From the cell containing the given text, extract its center point as [X, Y] coordinate. 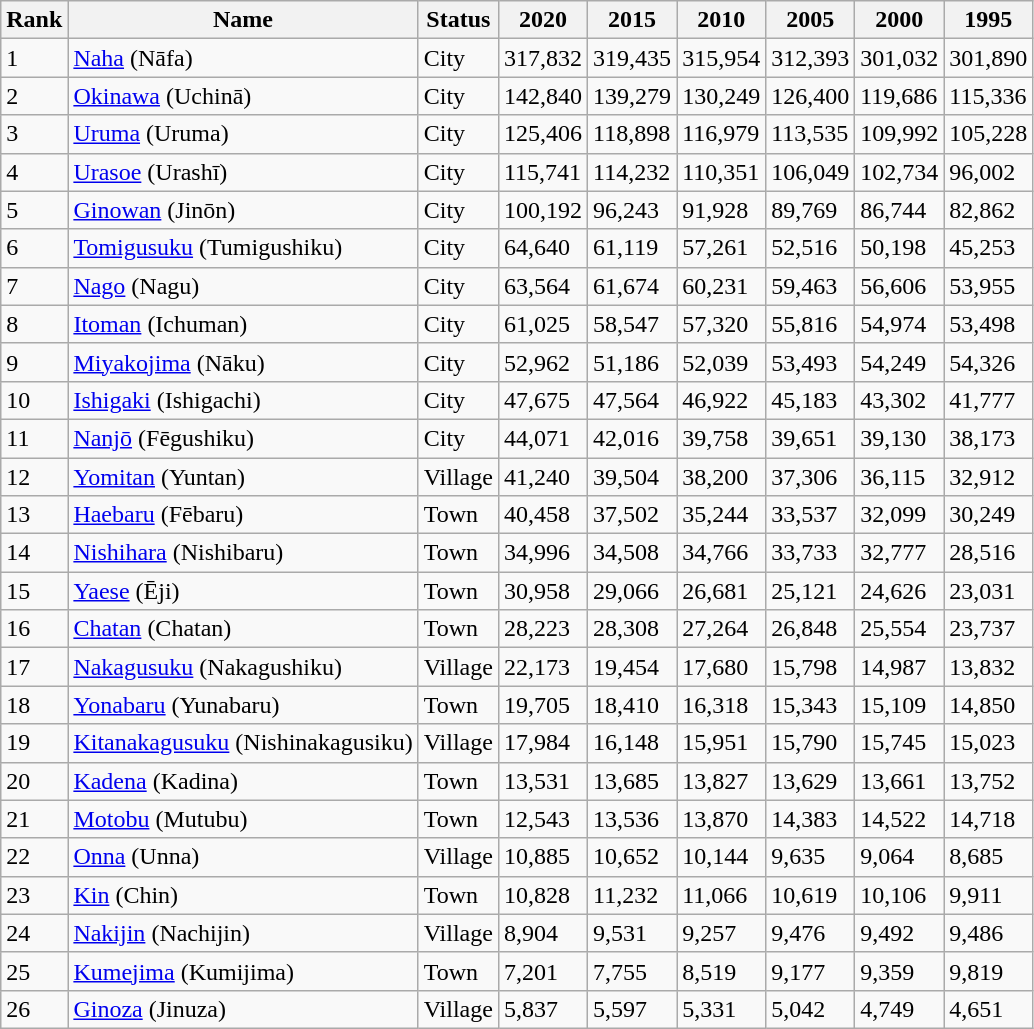
12,543 [542, 819]
52,516 [810, 248]
9,177 [810, 971]
17,984 [542, 743]
19,454 [632, 667]
8 [34, 324]
32,777 [900, 553]
18,410 [632, 705]
130,249 [722, 96]
Yonabaru (Yunabaru) [243, 705]
15,745 [900, 743]
61,025 [542, 324]
14,383 [810, 819]
115,336 [988, 96]
142,840 [542, 96]
10,106 [900, 895]
15,343 [810, 705]
1995 [988, 20]
Nakagusuku (Nakagushiku) [243, 667]
34,508 [632, 553]
10,828 [542, 895]
319,435 [632, 58]
33,733 [810, 553]
44,071 [542, 438]
9,486 [988, 933]
11,066 [722, 895]
3 [34, 134]
Ginowan (Jinōn) [243, 210]
25,121 [810, 591]
45,253 [988, 248]
52,962 [542, 362]
23,031 [988, 591]
2015 [632, 20]
64,640 [542, 248]
12 [34, 477]
6 [34, 248]
2010 [722, 20]
30,958 [542, 591]
19 [34, 743]
39,651 [810, 438]
25,554 [900, 629]
42,016 [632, 438]
Miyakojima (Nāku) [243, 362]
109,992 [900, 134]
Kitanakagusuku (Nishinakagusiku) [243, 743]
52,039 [722, 362]
Kumejima (Kumijima) [243, 971]
13,661 [900, 781]
7,755 [632, 971]
4,749 [900, 1009]
5,042 [810, 1009]
46,922 [722, 400]
26 [34, 1009]
9 [34, 362]
Haebaru (Fēbaru) [243, 515]
91,928 [722, 210]
2005 [810, 20]
13,536 [632, 819]
Uruma (Uruma) [243, 134]
139,279 [632, 96]
5 [34, 210]
22,173 [542, 667]
11,232 [632, 895]
Chatan (Chatan) [243, 629]
Tomigusuku (Tumigushiku) [243, 248]
37,306 [810, 477]
34,996 [542, 553]
7 [34, 286]
41,777 [988, 400]
96,243 [632, 210]
60,231 [722, 286]
16 [34, 629]
312,393 [810, 58]
Nago (Nagu) [243, 286]
9,635 [810, 857]
43,302 [900, 400]
10,144 [722, 857]
37,502 [632, 515]
54,249 [900, 362]
14 [34, 553]
26,681 [722, 591]
89,769 [810, 210]
Kadena (Kadina) [243, 781]
33,537 [810, 515]
8,685 [988, 857]
61,119 [632, 248]
59,463 [810, 286]
15 [34, 591]
63,564 [542, 286]
25 [34, 971]
14,850 [988, 705]
125,406 [542, 134]
9,257 [722, 933]
Nishihara (Nishibaru) [243, 553]
Status [458, 20]
53,955 [988, 286]
56,606 [900, 286]
13,832 [988, 667]
28,516 [988, 553]
24 [34, 933]
Okinawa (Uchinā) [243, 96]
20 [34, 781]
Yomitan (Yuntan) [243, 477]
119,686 [900, 96]
8,519 [722, 971]
9,359 [900, 971]
45,183 [810, 400]
21 [34, 819]
51,186 [632, 362]
14,522 [900, 819]
22 [34, 857]
Nanjō (Fēgushiku) [243, 438]
Naha (Nāfa) [243, 58]
10,619 [810, 895]
126,400 [810, 96]
102,734 [900, 172]
13 [34, 515]
5,837 [542, 1009]
16,148 [632, 743]
39,758 [722, 438]
13,752 [988, 781]
Onna (Unna) [243, 857]
28,223 [542, 629]
58,547 [632, 324]
50,198 [900, 248]
7,201 [542, 971]
47,675 [542, 400]
17,680 [722, 667]
1 [34, 58]
115,741 [542, 172]
29,066 [632, 591]
15,790 [810, 743]
13,827 [722, 781]
15,798 [810, 667]
Yaese (Ēji) [243, 591]
16,318 [722, 705]
9,476 [810, 933]
82,862 [988, 210]
39,504 [632, 477]
40,458 [542, 515]
113,535 [810, 134]
9,064 [900, 857]
13,685 [632, 781]
301,032 [900, 58]
2 [34, 96]
Urasoe (Urashī) [243, 172]
9,492 [900, 933]
14,718 [988, 819]
15,023 [988, 743]
10,885 [542, 857]
105,228 [988, 134]
38,173 [988, 438]
53,498 [988, 324]
118,898 [632, 134]
53,493 [810, 362]
2000 [900, 20]
26,848 [810, 629]
8,904 [542, 933]
57,261 [722, 248]
100,192 [542, 210]
39,130 [900, 438]
9,531 [632, 933]
315,954 [722, 58]
Name [243, 20]
Ginoza (Jinuza) [243, 1009]
301,890 [988, 58]
116,979 [722, 134]
9,911 [988, 895]
38,200 [722, 477]
35,244 [722, 515]
5,331 [722, 1009]
54,974 [900, 324]
28,308 [632, 629]
114,232 [632, 172]
54,326 [988, 362]
11 [34, 438]
Rank [34, 20]
9,819 [988, 971]
34,766 [722, 553]
13,629 [810, 781]
14,987 [900, 667]
13,531 [542, 781]
23,737 [988, 629]
5,597 [632, 1009]
47,564 [632, 400]
23 [34, 895]
41,240 [542, 477]
13,870 [722, 819]
17 [34, 667]
15,109 [900, 705]
24,626 [900, 591]
61,674 [632, 286]
36,115 [900, 477]
110,351 [722, 172]
Motobu (Mutubu) [243, 819]
10 [34, 400]
96,002 [988, 172]
Ishigaki (Ishigachi) [243, 400]
2020 [542, 20]
30,249 [988, 515]
4,651 [988, 1009]
86,744 [900, 210]
32,912 [988, 477]
18 [34, 705]
Itoman (Ichuman) [243, 324]
55,816 [810, 324]
106,049 [810, 172]
19,705 [542, 705]
Kin (Chin) [243, 895]
32,099 [900, 515]
Nakijin (Nachijin) [243, 933]
57,320 [722, 324]
15,951 [722, 743]
317,832 [542, 58]
4 [34, 172]
27,264 [722, 629]
10,652 [632, 857]
